Return (x, y) of the center of cell containing provided text 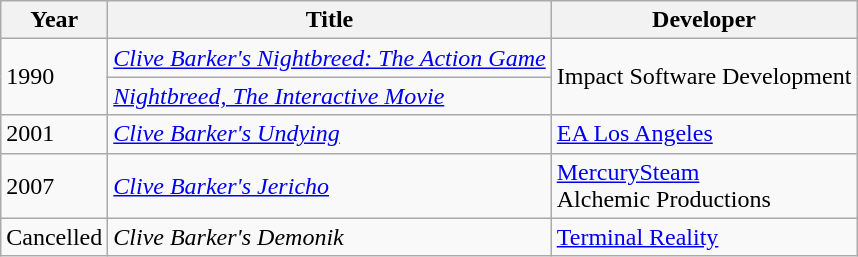
EA Los Angeles (704, 134)
Clive Barker's Jericho (330, 186)
Clive Barker's Undying (330, 134)
Developer (704, 20)
Nightbreed, The Interactive Movie (330, 96)
Year (54, 20)
2001 (54, 134)
Title (330, 20)
Cancelled (54, 237)
1990 (54, 77)
Clive Barker's Nightbreed: The Action Game (330, 58)
MercurySteamAlchemic Productions (704, 186)
Terminal Reality (704, 237)
Impact Software Development (704, 77)
2007 (54, 186)
Clive Barker's Demonik (330, 237)
